Identify which cell holds the provided text, then report its (X, Y) central coordinate. 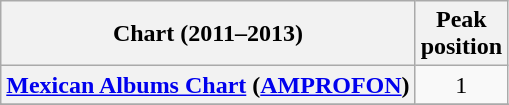
Mexican Albums Chart (AMPROFON) (208, 85)
1 (461, 85)
Chart (2011–2013) (208, 34)
Peakposition (461, 34)
